Return the [x, y] coordinate for the center point of the cell that contains the specified text.  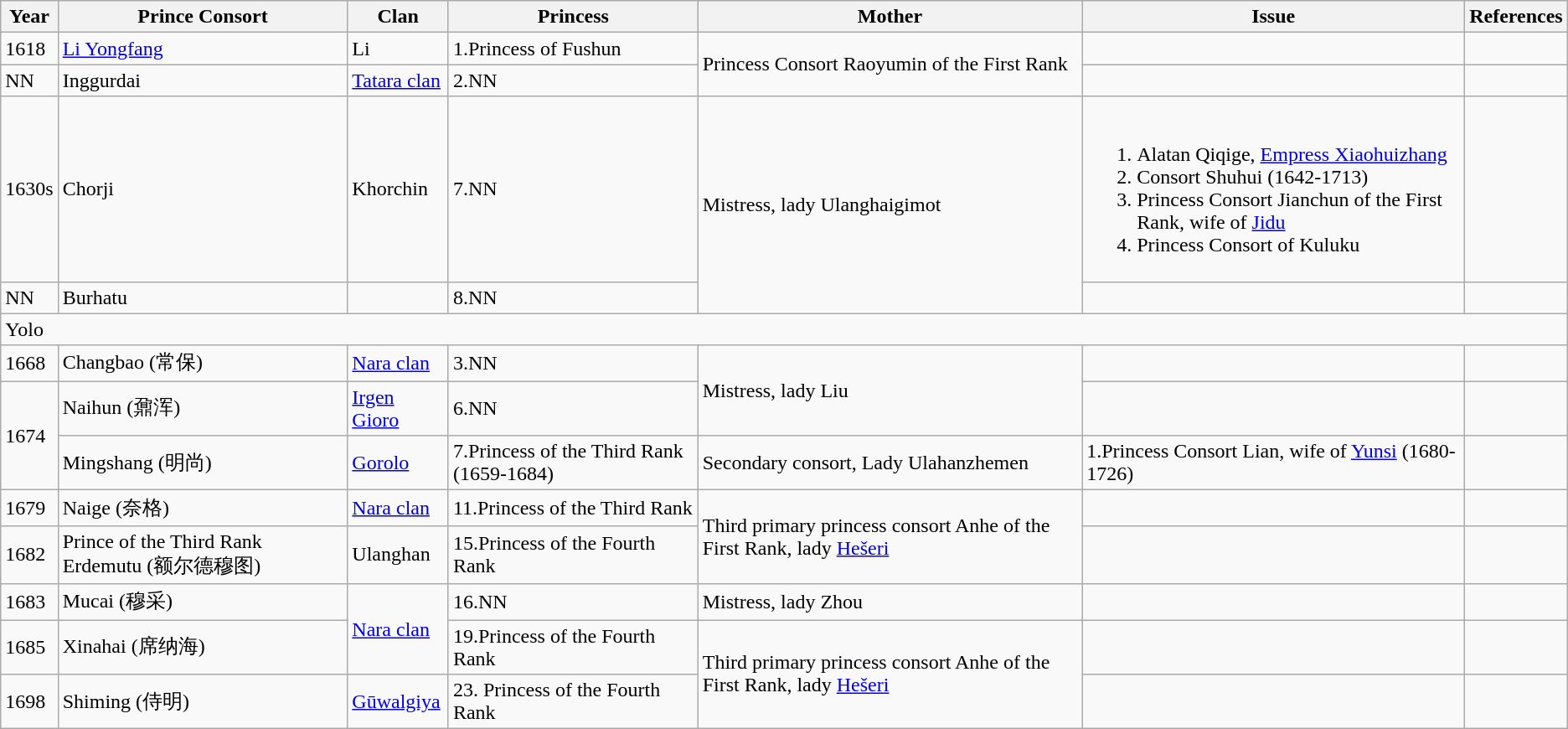
Burhatu [203, 297]
Shiming (侍明) [203, 702]
Mistress, lady Liu [890, 390]
Naihun (鼐浑) [203, 409]
Year [29, 17]
Xinahai (席纳海) [203, 647]
23. Princess of the Fourth Rank [573, 702]
1.Princess Consort Lian, wife of Yunsi (1680-1726) [1273, 463]
Clan [399, 17]
1683 [29, 602]
11.Princess of the Third Rank [573, 508]
7.NN [573, 189]
19.Princess of the Fourth Rank [573, 647]
Mistress, lady Ulanghaigimot [890, 204]
16.NN [573, 602]
Mingshang (明尚) [203, 463]
1668 [29, 364]
Chorji [203, 189]
Issue [1273, 17]
Li [399, 49]
1682 [29, 555]
References [1516, 17]
2.NN [573, 80]
8.NN [573, 297]
Khorchin [399, 189]
1679 [29, 508]
3.NN [573, 364]
Naige (奈格) [203, 508]
Changbao (常保) [203, 364]
Li Yongfang [203, 49]
Mistress, lady Zhou [890, 602]
1618 [29, 49]
Inggurdai [203, 80]
Tatara clan [399, 80]
Gūwalgiya [399, 702]
Irgen Gioro [399, 409]
Prince Consort [203, 17]
6.NN [573, 409]
Mucai (穆采) [203, 602]
Gorolo [399, 463]
1.Princess of Fushun [573, 49]
Secondary consort, Lady Ulahanzhemen [890, 463]
Ulanghan [399, 555]
Alatan Qiqige, Empress XiaohuizhangConsort Shuhui (1642-1713)Princess Consort Jianchun of the First Rank, wife of JiduPrincess Consort of Kuluku [1273, 189]
Princess [573, 17]
7.Princess of the Third Rank (1659-1684) [573, 463]
Yolo [784, 329]
1674 [29, 436]
Mother [890, 17]
1685 [29, 647]
15.Princess of the Fourth Rank [573, 555]
Princess Consort Raoyumin of the First Rank [890, 65]
Prince of the Third Rank Erdemutu (额尔德穆图) [203, 555]
1698 [29, 702]
1630s [29, 189]
